From the cell containing the given text, extract its center point as [x, y] coordinate. 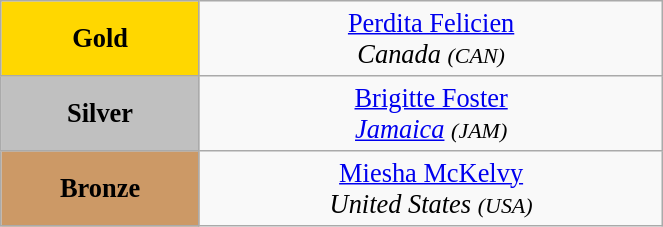
Gold [100, 38]
Bronze [100, 188]
Brigitte FosterJamaica (JAM) [430, 112]
Perdita FelicienCanada (CAN) [430, 38]
Miesha McKelvyUnited States (USA) [430, 188]
Silver [100, 112]
